Detect which cell encompasses the target text, then output its [x, y] center coordinate. 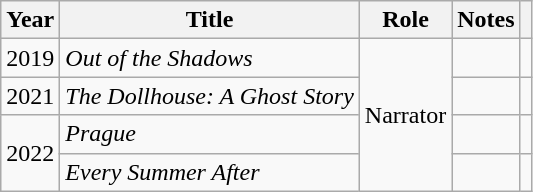
Role [405, 20]
2021 [30, 96]
2019 [30, 58]
Year [30, 20]
Out of the Shadows [210, 58]
2022 [30, 153]
The Dollhouse: A Ghost Story [210, 96]
Narrator [405, 115]
Every Summer After [210, 172]
Title [210, 20]
Prague [210, 134]
Notes [486, 20]
